Locate the cell with the specified text and output its (x, y) center coordinate. 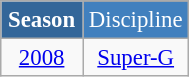
Discipline (136, 20)
Super-G (136, 58)
2008 (42, 58)
Season (42, 20)
